Capture the cell that displays the provided text and extract its (x, y) central coordinate. 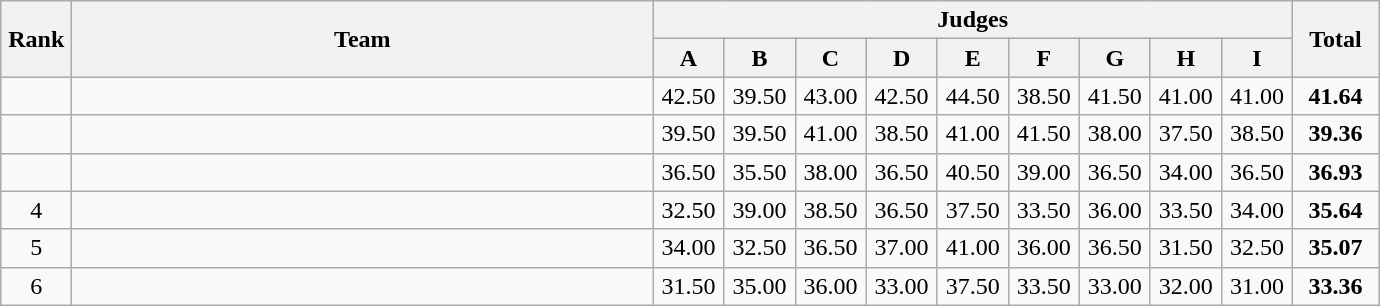
H (1186, 58)
32.00 (1186, 286)
35.00 (760, 286)
Judges (973, 20)
D (902, 58)
I (1256, 58)
6 (36, 286)
G (1114, 58)
E (972, 58)
40.50 (972, 172)
4 (36, 210)
44.50 (972, 96)
Rank (36, 39)
33.36 (1335, 286)
31.00 (1256, 286)
37.00 (902, 248)
5 (36, 248)
A (688, 58)
C (830, 58)
35.07 (1335, 248)
41.64 (1335, 96)
35.64 (1335, 210)
Team (362, 39)
39.36 (1335, 134)
43.00 (830, 96)
B (760, 58)
35.50 (760, 172)
F (1044, 58)
Total (1335, 39)
36.93 (1335, 172)
